Pinpoint the cell where the given text exists, returning its (x, y) midpoint coordinate. 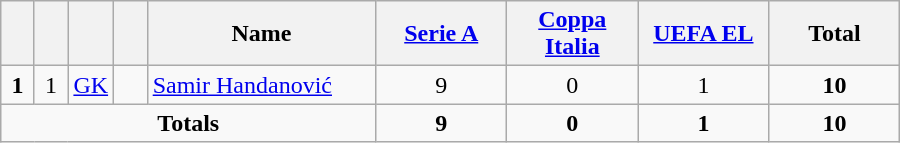
Samir Handanović (262, 85)
Totals (188, 123)
Name (262, 34)
Total (834, 34)
GK (91, 85)
UEFA EL (704, 34)
Coppa Italia (572, 34)
Serie A (442, 34)
